Output the [x, y] coordinate of the center of the cell containing the given text.  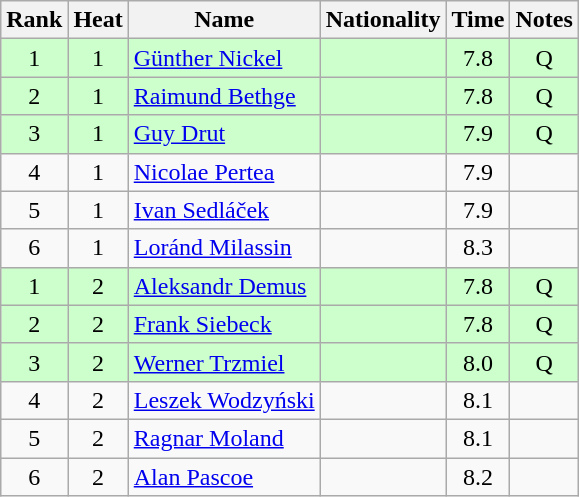
Heat [98, 20]
Nicolae Pertea [224, 172]
Guy Drut [224, 134]
Aleksandr Demus [224, 286]
Loránd Milassin [224, 248]
Raimund Bethge [224, 96]
8.2 [478, 477]
Frank Siebeck [224, 324]
Ragnar Moland [224, 438]
Alan Pascoe [224, 477]
8.3 [478, 248]
Nationality [383, 20]
Time [478, 20]
Notes [544, 20]
Werner Trzmiel [224, 362]
Günther Nickel [224, 58]
Name [224, 20]
Ivan Sedláček [224, 210]
8.0 [478, 362]
Rank [34, 20]
Leszek Wodzyński [224, 400]
